For the text-containing cell, return its midpoint in [x, y] coordinate format. 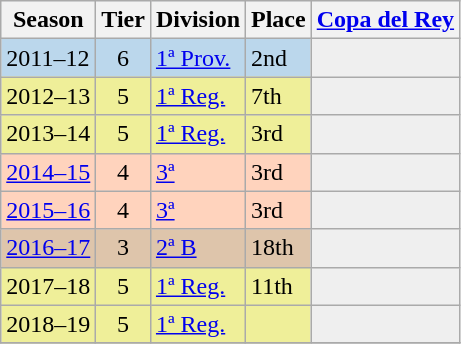
11th [279, 286]
Copa del Rey [385, 20]
1ª Prov. [198, 58]
Season [48, 20]
2017–18 [48, 286]
2014–15 [48, 172]
2ª B [198, 248]
7th [279, 96]
3 [124, 248]
18th [279, 248]
2012–13 [48, 96]
Division [198, 20]
2015–16 [48, 210]
2018–19 [48, 324]
2nd [279, 58]
Place [279, 20]
2016–17 [48, 248]
Tier [124, 20]
6 [124, 58]
2011–12 [48, 58]
2013–14 [48, 134]
